Return [x, y] of the center of cell containing provided text 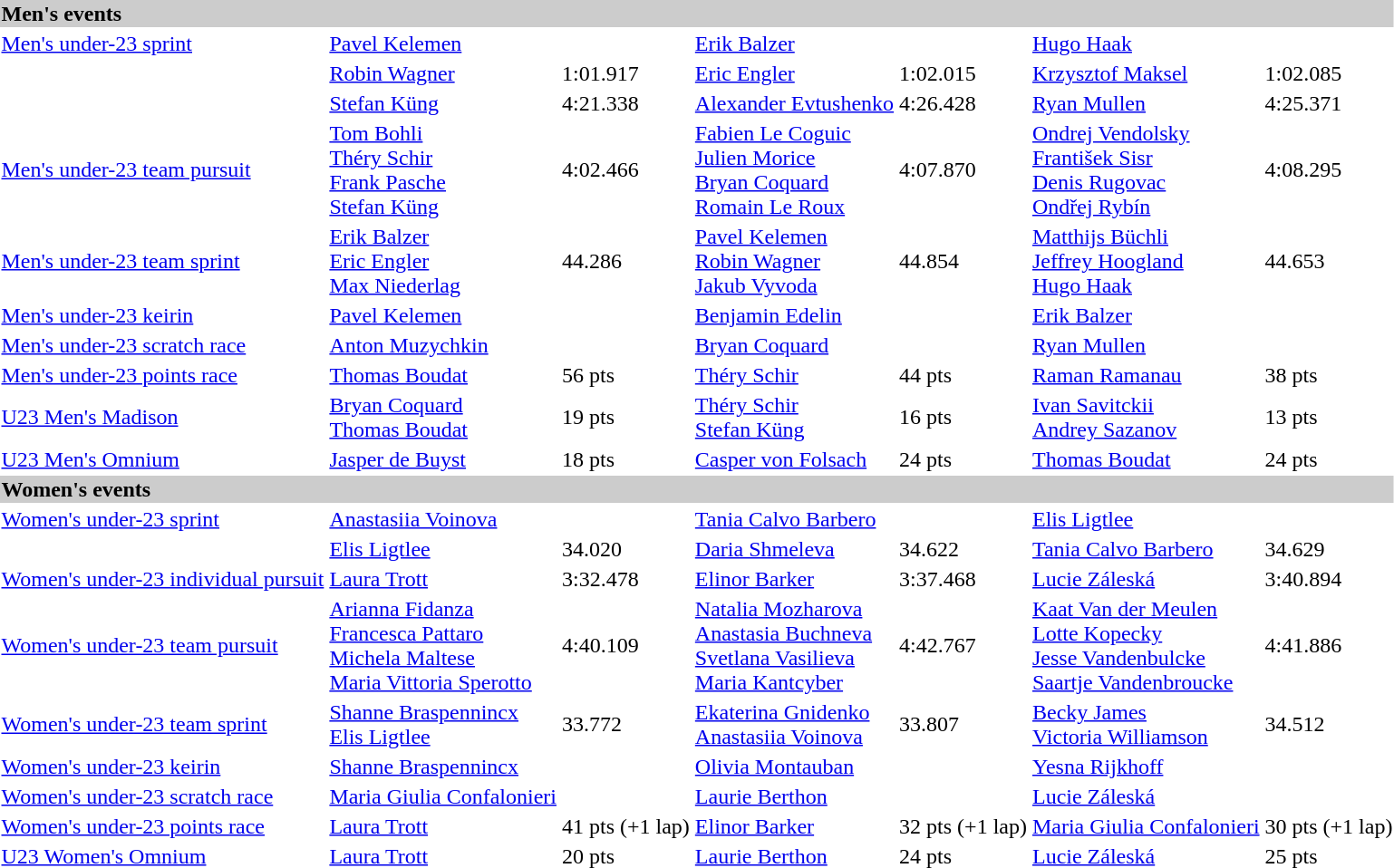
Bryan CoquardThomas Boudat [443, 417]
Natalia MozharovaAnastasia BuchnevaSvetlana VasilievaMaria Kantcyber [794, 645]
56 pts [625, 375]
1:02.015 [963, 73]
Eric Engler [794, 73]
Daria Shmeleva [794, 549]
Jasper de Buyst [443, 459]
Becky JamesVictoria Williamson [1146, 725]
Théry SchirStefan Küng [794, 417]
Stefan Küng [443, 103]
4:08.295 [1329, 170]
Women's under-23 keirin [163, 767]
Men's under-23 keirin [163, 315]
38 pts [1329, 375]
3:32.478 [625, 579]
4:42.767 [963, 645]
Bryan Coquard [794, 345]
4:21.338 [625, 103]
Hugo Haak [1146, 43]
33.807 [963, 725]
Women's events [697, 489]
Casper von Folsach [794, 459]
Women's under-23 points race [163, 826]
Ivan SavitckiiAndrey Sazanov [1146, 417]
U23 Men's Omnium [163, 459]
Women's under-23 individual pursuit [163, 579]
34.020 [625, 549]
32 pts (+1 lap) [963, 826]
4:07.870 [963, 170]
Raman Ramanau [1146, 375]
34.512 [1329, 725]
4:40.109 [625, 645]
Laurie Berthon [794, 796]
33.772 [625, 725]
44 pts [963, 375]
Shanne BraspennincxElis Ligtlee [443, 725]
Men's under-23 scratch race [163, 345]
Anastasiia Voinova [443, 519]
Olivia Montauban [794, 767]
Women's under-23 team pursuit [163, 645]
Ekaterina GnidenkoAnastasiia Voinova [794, 725]
U23 Men's Madison [163, 417]
Pavel KelemenRobin WagnerJakub Vyvoda [794, 261]
Women's under-23 team sprint [163, 725]
16 pts [963, 417]
4:02.466 [625, 170]
Erik BalzerEric EnglerMax Niederlag [443, 261]
4:25.371 [1329, 103]
Women's under-23 scratch race [163, 796]
13 pts [1329, 417]
41 pts (+1 lap) [625, 826]
19 pts [625, 417]
Ondrej VendolskyFrantišek SisrDenis RugovacOndřej Rybín [1146, 170]
Yesna Rijkhoff [1146, 767]
34.622 [963, 549]
Fabien Le CoguicJulien MoriceBryan CoquardRomain Le Roux [794, 170]
1:01.917 [625, 73]
Arianna FidanzaFrancesca PattaroMichela MalteseMaria Vittoria Sperotto [443, 645]
18 pts [625, 459]
Robin Wagner [443, 73]
4:26.428 [963, 103]
Men's events [697, 14]
Tom BohliThéry SchirFrank PascheStefan Küng [443, 170]
Krzysztof Maksel [1146, 73]
44.286 [625, 261]
Men's under-23 points race [163, 375]
Théry Schir [794, 375]
Men's under-23 team sprint [163, 261]
4:41.886 [1329, 645]
30 pts (+1 lap) [1329, 826]
44.854 [963, 261]
Anton Muzychkin [443, 345]
3:40.894 [1329, 579]
Alexander Evtushenko [794, 103]
Women's under-23 sprint [163, 519]
Shanne Braspennincx [443, 767]
Men's under-23 sprint [163, 43]
Benjamin Edelin [794, 315]
Men's under-23 team pursuit [163, 170]
Matthijs BüchliJeffrey HooglandHugo Haak [1146, 261]
1:02.085 [1329, 73]
34.629 [1329, 549]
Kaat Van der MeulenLotte KopeckyJesse VandenbulckeSaartje Vandenbroucke [1146, 645]
44.653 [1329, 261]
3:37.468 [963, 579]
